Detect which cell encompasses the target text, then output its [x, y] center coordinate. 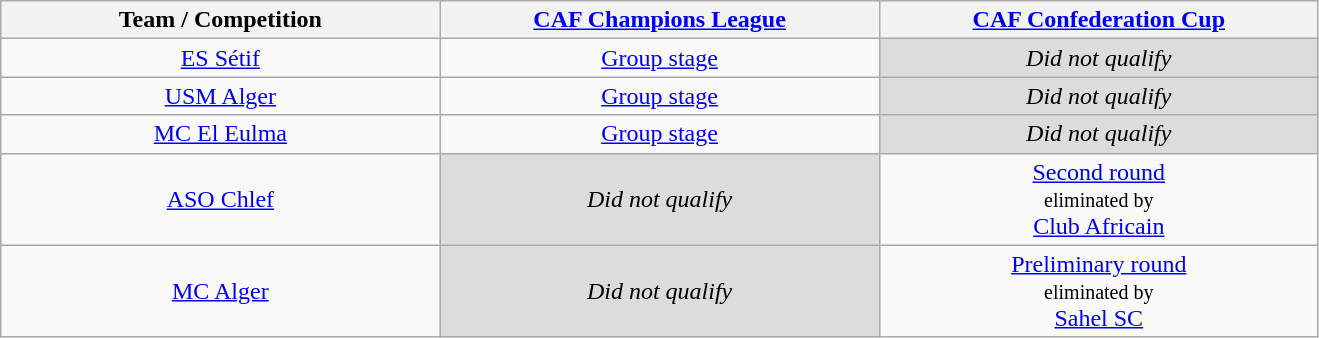
Second round eliminated by Club Africain [1098, 199]
MC Alger [220, 291]
Preliminary round eliminated by Sahel SC [1098, 291]
CAF Champions League [660, 20]
CAF Confederation Cup [1098, 20]
ASO Chlef [220, 199]
ES Sétif [220, 58]
USM Alger [220, 96]
Team / Competition [220, 20]
MC El Eulma [220, 134]
